Search for the cell housing the specified text and yield its (X, Y) center coordinate. 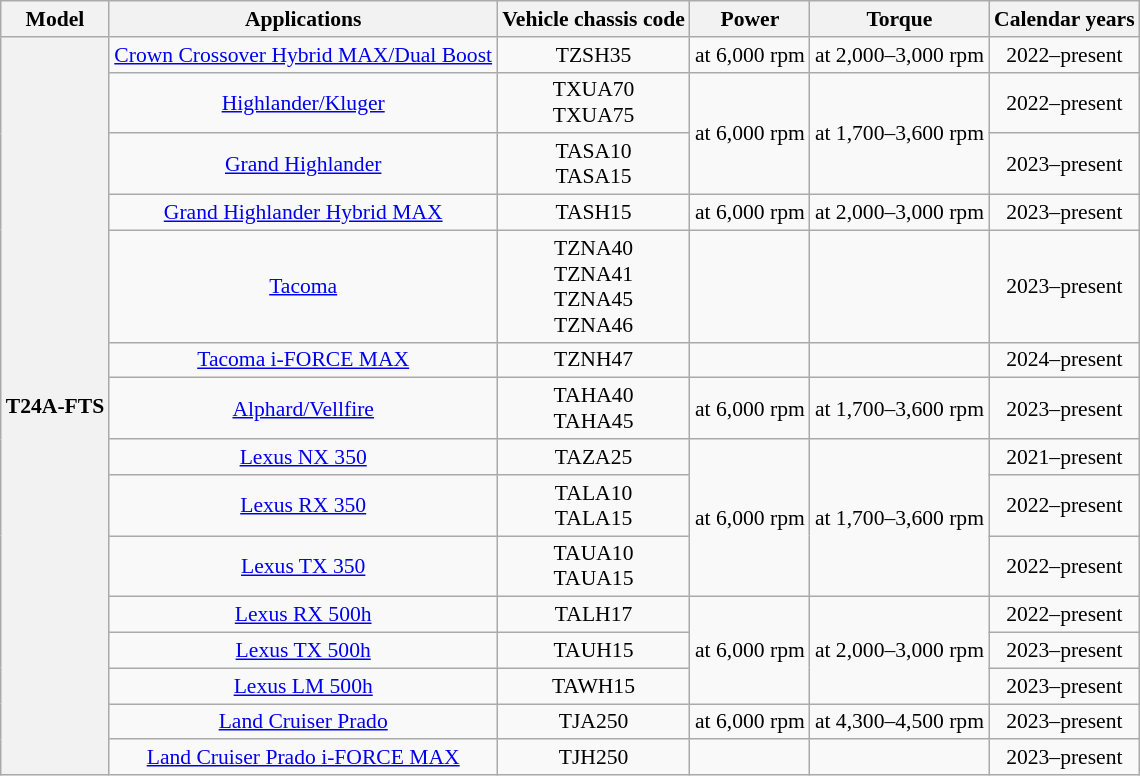
Lexus RX 500h (303, 615)
Calendar years (1064, 19)
Grand Highlander Hybrid MAX (303, 213)
Vehicle chassis code (594, 19)
TAHA40TAHA45 (594, 408)
2021–present (1064, 457)
T24A-FTS (55, 406)
Torque (900, 19)
TASA10TASA15 (594, 164)
Tacoma i-FORCE MAX (303, 360)
TAUA10TAUA15 (594, 566)
TZSH35 (594, 55)
Lexus TX 500h (303, 651)
Power (750, 19)
TXUA70TXUA75 (594, 102)
TZNH47 (594, 360)
Lexus LM 500h (303, 686)
Model (55, 19)
Lexus TX 350 (303, 566)
Lexus RX 350 (303, 506)
Applications (303, 19)
Crown Crossover Hybrid MAX/Dual Boost (303, 55)
TAWH15 (594, 686)
TZNA40TZNA41TZNA45 TZNA46 (594, 286)
Highlander/Kluger (303, 102)
TAZA25 (594, 457)
Grand Highlander (303, 164)
TALA10TALA15 (594, 506)
TJH250 (594, 758)
Tacoma (303, 286)
2024–present (1064, 360)
Alphard/Vellfire (303, 408)
TALH17 (594, 615)
TASH15 (594, 213)
Land Cruiser Prado (303, 722)
TAUH15 (594, 651)
at 4,300–4,500 rpm (900, 722)
TJA250 (594, 722)
Lexus NX 350 (303, 457)
Land Cruiser Prado i-FORCE MAX (303, 758)
